Pinpoint the cell where the given text exists, returning its [X, Y] midpoint coordinate. 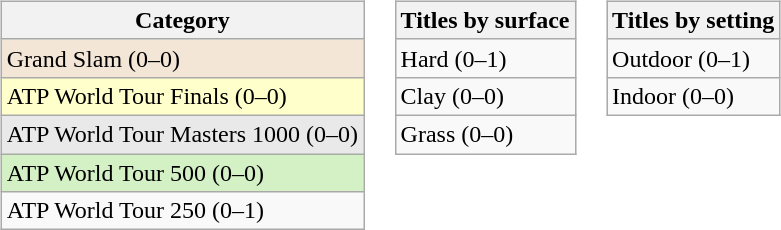
Hard (0–1) [485, 58]
ATP World Tour Finals (0–0) [182, 96]
Indoor (0–0) [694, 96]
ATP World Tour 500 (0–0) [182, 173]
Grass (0–0) [485, 134]
ATP World Tour 250 (0–1) [182, 211]
ATP World Tour Masters 1000 (0–0) [182, 134]
Clay (0–0) [485, 96]
Outdoor (0–1) [694, 58]
Category [182, 20]
Grand Slam (0–0) [182, 58]
Titles by setting [694, 20]
Titles by surface [485, 20]
